Extract the [x, y] coordinate from the center of the cell holding the provided text.  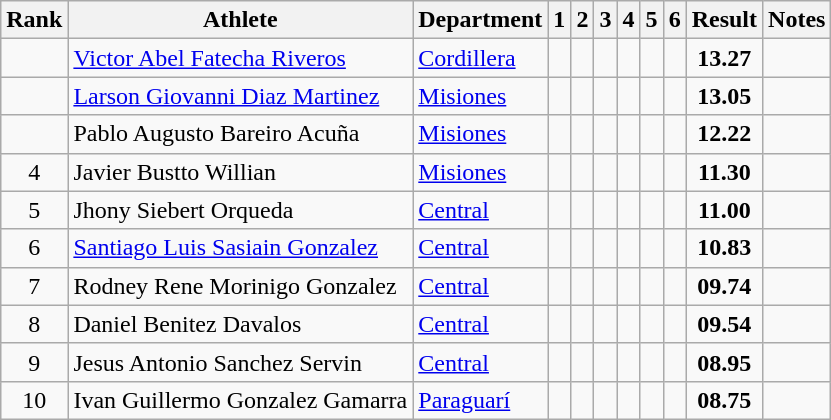
Victor Abel Fatecha Riveros [240, 58]
3 [606, 20]
Notes [797, 20]
Department [480, 20]
Cordillera [480, 58]
9 [34, 362]
Rodney Rene Morinigo Gonzalez [240, 286]
Javier Bustto Willian [240, 172]
Daniel Benitez Davalos [240, 324]
Rank [34, 20]
Ivan Guillermo Gonzalez Gamarra [240, 400]
11.00 [724, 210]
13.05 [724, 96]
12.22 [724, 134]
08.95 [724, 362]
1 [560, 20]
10 [34, 400]
09.54 [724, 324]
13.27 [724, 58]
Athlete [240, 20]
Jhony Siebert Orqueda [240, 210]
7 [34, 286]
10.83 [724, 248]
11.30 [724, 172]
08.75 [724, 400]
2 [582, 20]
Jesus Antonio Sanchez Servin [240, 362]
Santiago Luis Sasiain Gonzalez [240, 248]
Pablo Augusto Bareiro Acuña [240, 134]
Result [724, 20]
Larson Giovanni Diaz Martinez [240, 96]
09.74 [724, 286]
8 [34, 324]
Paraguarí [480, 400]
